Scan for the cell matching the given text and deliver its (X, Y) coordinate at center. 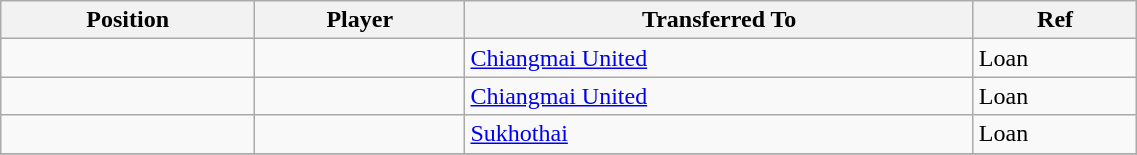
Position (128, 20)
Sukhothai (719, 134)
Ref (1055, 20)
Player (360, 20)
Transferred To (719, 20)
